Scan for the cell matching the given text and deliver its (X, Y) coordinate at center. 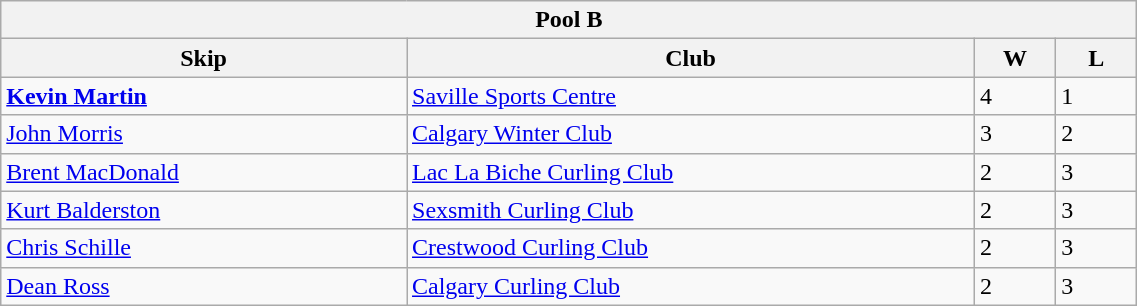
Skip (204, 58)
Club (690, 58)
Crestwood Curling Club (690, 248)
Dean Ross (204, 286)
Calgary Winter Club (690, 134)
Brent MacDonald (204, 172)
1 (1096, 96)
Lac La Biche Curling Club (690, 172)
John Morris (204, 134)
Sexsmith Curling Club (690, 210)
W (1016, 58)
Kevin Martin (204, 96)
L (1096, 58)
Chris Schille (204, 248)
4 (1016, 96)
Kurt Balderston (204, 210)
Calgary Curling Club (690, 286)
Pool B (569, 20)
Saville Sports Centre (690, 96)
